Determine the [X, Y] coordinate at the center of the cell enclosing the given text.  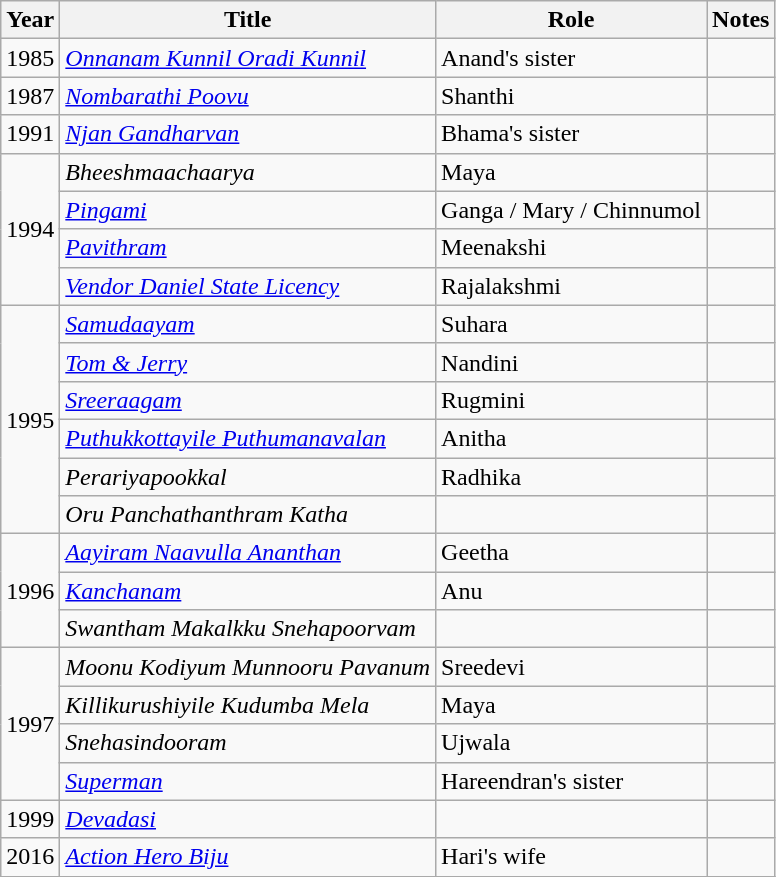
Ganga / Mary / Chinnumol [572, 210]
Hari's wife [572, 857]
Rugmini [572, 400]
Role [572, 20]
Hareendran's sister [572, 781]
2016 [30, 857]
Suhara [572, 324]
1997 [30, 724]
1995 [30, 419]
Anu [572, 591]
Devadasi [248, 819]
Rajalakshmi [572, 286]
Radhika [572, 477]
Superman [248, 781]
Kanchanam [248, 591]
Geetha [572, 553]
Nandini [572, 362]
Moonu Kodiyum Munnooru Pavanum [248, 667]
Samudaayam [248, 324]
Bheeshmaachaarya [248, 172]
Njan Gandharvan [248, 134]
Killikurushiyile Kudumba Mela [248, 705]
Onnanam Kunnil Oradi Kunnil [248, 58]
Snehasindooram [248, 743]
Nombarathi Poovu [248, 96]
1985 [30, 58]
Puthukkottayile Puthumanavalan [248, 438]
Anand's sister [572, 58]
Bhama's sister [572, 134]
Year [30, 20]
Sreeraagam [248, 400]
Anitha [572, 438]
1999 [30, 819]
Sreedevi [572, 667]
Action Hero Biju [248, 857]
Pingami [248, 210]
Meenakshi [572, 248]
Perariyapookkal [248, 477]
1994 [30, 229]
Swantham Makalkku Snehapoorvam [248, 629]
Pavithram [248, 248]
Ujwala [572, 743]
Notes [741, 20]
Aayiram Naavulla Ananthan [248, 553]
Vendor Daniel State Licency [248, 286]
1996 [30, 591]
1991 [30, 134]
Shanthi [572, 96]
1987 [30, 96]
Title [248, 20]
Tom & Jerry [248, 362]
Oru Panchathanthram Katha [248, 515]
